Extract the (x, y) coordinate from the center of the cell holding the provided text.  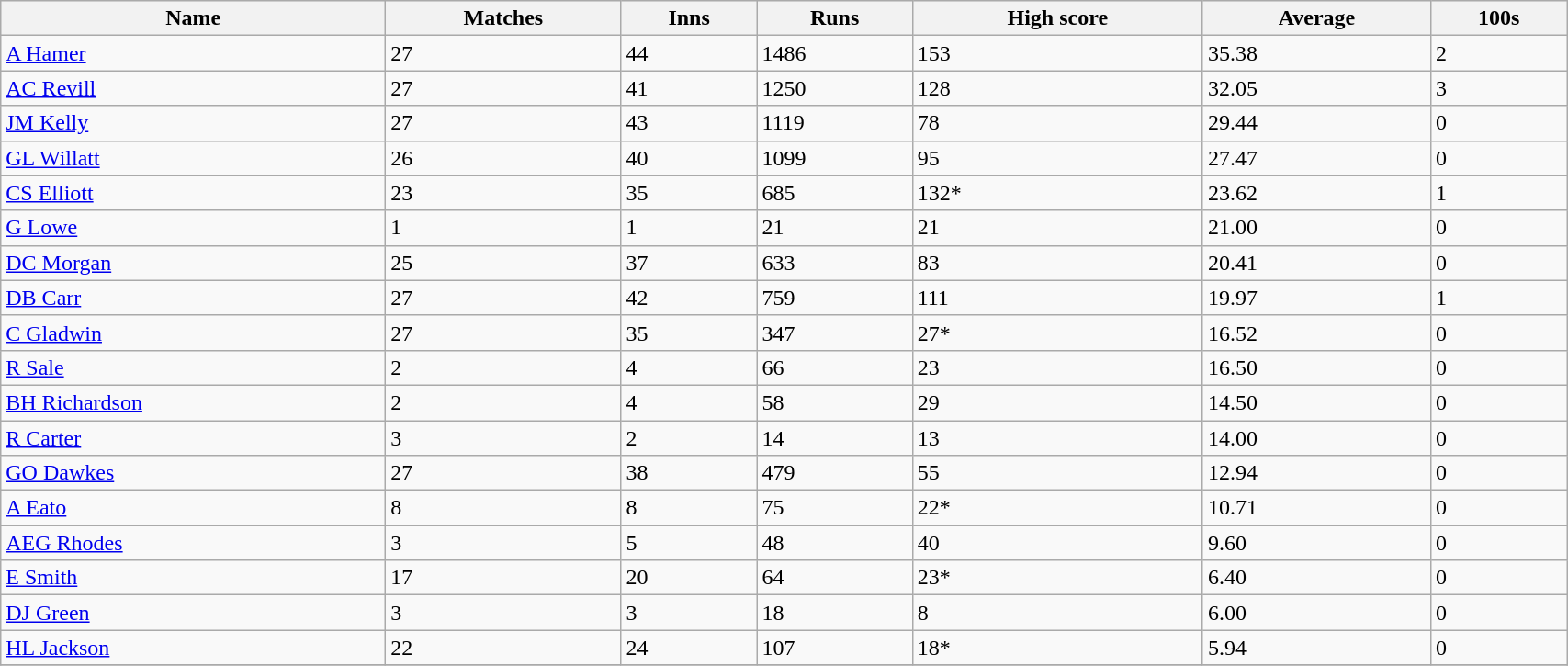
13 (1057, 438)
22 (503, 648)
58 (834, 402)
100s (1499, 18)
14.50 (1316, 402)
75 (834, 508)
132* (1057, 193)
43 (689, 123)
66 (834, 367)
GL Willatt (193, 158)
24 (689, 648)
26 (503, 158)
83 (1057, 263)
C Gladwin (193, 333)
29.44 (1316, 123)
BH Richardson (193, 402)
1486 (834, 53)
DB Carr (193, 298)
14.00 (1316, 438)
27.47 (1316, 158)
E Smith (193, 578)
20 (689, 578)
AC Revill (193, 88)
Matches (503, 18)
10.71 (1316, 508)
685 (834, 193)
32.05 (1316, 88)
21.00 (1316, 228)
64 (834, 578)
23* (1057, 578)
JM Kelly (193, 123)
6.40 (1316, 578)
14 (834, 438)
759 (834, 298)
GO Dawkes (193, 473)
41 (689, 88)
R Sale (193, 367)
111 (1057, 298)
A Eato (193, 508)
5 (689, 543)
AEG Rhodes (193, 543)
Runs (834, 18)
16.50 (1316, 367)
37 (689, 263)
1250 (834, 88)
18 (834, 613)
55 (1057, 473)
128 (1057, 88)
DC Morgan (193, 263)
78 (1057, 123)
23.62 (1316, 193)
35.38 (1316, 53)
38 (689, 473)
95 (1057, 158)
G Lowe (193, 228)
16.52 (1316, 333)
18* (1057, 648)
CS Elliott (193, 193)
48 (834, 543)
20.41 (1316, 263)
Name (193, 18)
1099 (834, 158)
633 (834, 263)
12.94 (1316, 473)
6.00 (1316, 613)
Inns (689, 18)
25 (503, 263)
R Carter (193, 438)
22* (1057, 508)
153 (1057, 53)
17 (503, 578)
27* (1057, 333)
9.60 (1316, 543)
107 (834, 648)
High score (1057, 18)
479 (834, 473)
347 (834, 333)
1119 (834, 123)
44 (689, 53)
19.97 (1316, 298)
5.94 (1316, 648)
A Hamer (193, 53)
Average (1316, 18)
42 (689, 298)
HL Jackson (193, 648)
29 (1057, 402)
DJ Green (193, 613)
